Provide the (x, y) coordinate of the cell's center where the given text is located.  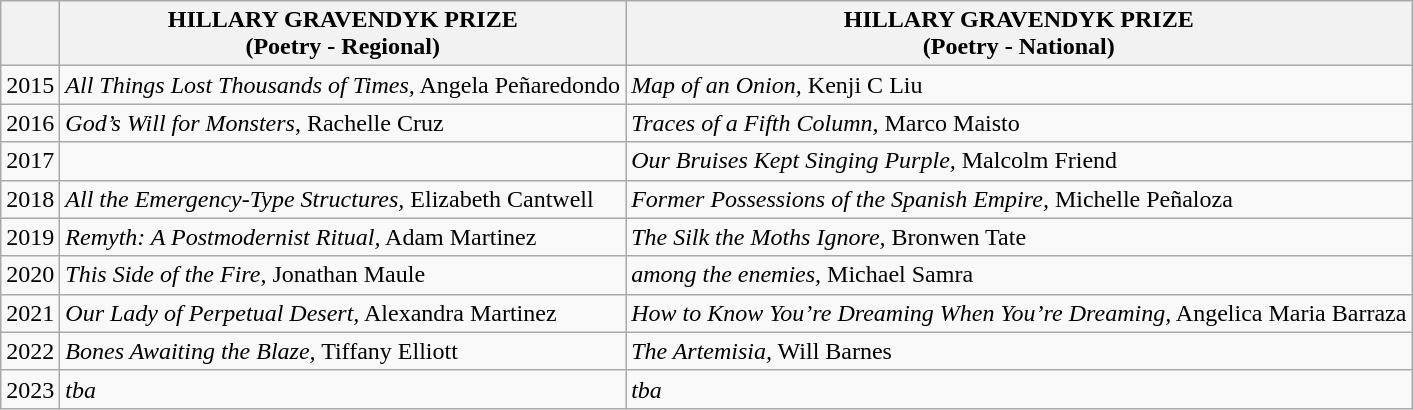
Bones Awaiting the Blaze, Tiffany Elliott (343, 351)
2018 (30, 199)
HILLARY GRAVENDYK PRIZE(Poetry - National) (1019, 34)
Our Lady of Perpetual Desert, Alexandra Martinez (343, 313)
2021 (30, 313)
2022 (30, 351)
All the Emergency-Type Structures, Elizabeth Cantwell (343, 199)
2020 (30, 275)
Remyth: A Postmodernist Ritual, Adam Martinez (343, 237)
2015 (30, 85)
Traces of a Fifth Column, Marco Maisto (1019, 123)
All Things Lost Thousands of Times, Angela Peñaredondo (343, 85)
2023 (30, 389)
2016 (30, 123)
Our Bruises Kept Singing Purple, Malcolm Friend (1019, 161)
2019 (30, 237)
The Artemisia, Will Barnes (1019, 351)
HILLARY GRAVENDYK PRIZE(Poetry - Regional) (343, 34)
2017 (30, 161)
God’s Will for Monsters, Rachelle Cruz (343, 123)
among the enemies, Michael Samra (1019, 275)
How to Know You’re Dreaming When You’re Dreaming, Angelica Maria Barraza (1019, 313)
Map of an Onion, Kenji C Liu (1019, 85)
The Silk the Moths Ignore, Bronwen Tate (1019, 237)
Former Possessions of the Spanish Empire, Michelle Peñaloza (1019, 199)
This Side of the Fire, Jonathan Maule (343, 275)
